Output the (X, Y) coordinate of the center of the cell containing the given text.  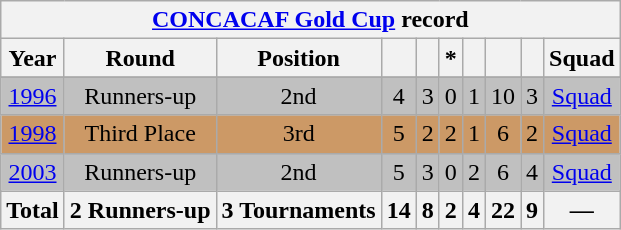
22 (502, 210)
10 (502, 96)
Year (33, 58)
9 (532, 210)
Third Place (140, 134)
Total (33, 210)
14 (398, 210)
8 (428, 210)
3rd (298, 134)
Round (140, 58)
3 Tournaments (298, 210)
2003 (33, 172)
— (582, 210)
2 Runners-up (140, 210)
CONCACAF Gold Cup record (310, 20)
Position (298, 58)
1996 (33, 96)
* (450, 58)
1998 (33, 134)
